Provide the (x, y) coordinate of the cell's center where the given text is located.  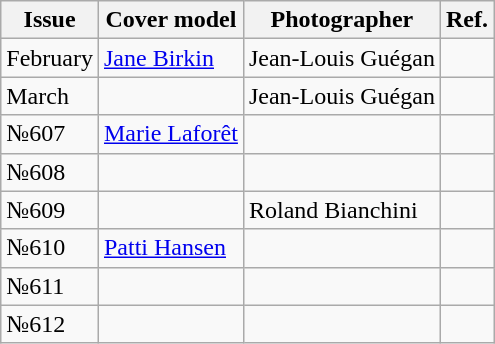
Issue (50, 20)
№610 (50, 248)
№607 (50, 134)
Roland Bianchini (342, 210)
Patti Hansen (170, 248)
Cover model (170, 20)
Photographer (342, 20)
№612 (50, 324)
March (50, 96)
Ref. (466, 20)
Marie Laforêt (170, 134)
№609 (50, 210)
February (50, 58)
Jane Birkin (170, 58)
№608 (50, 172)
№611 (50, 286)
